From the cell containing the given text, extract its center point as [x, y] coordinate. 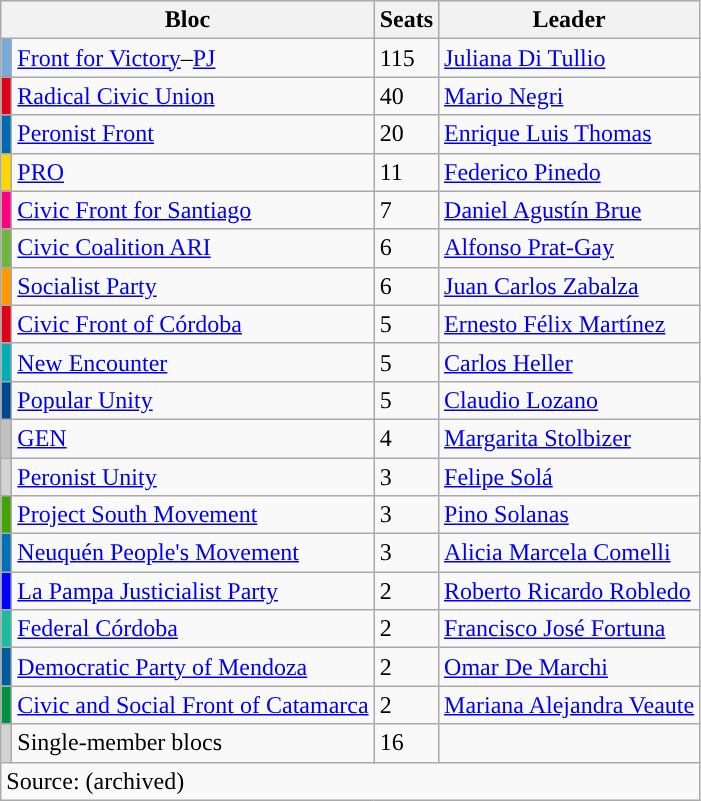
Peronist Unity [193, 477]
Ernesto Félix Martínez [570, 324]
Roberto Ricardo Robledo [570, 591]
Socialist Party [193, 286]
Mario Negri [570, 96]
Margarita Stolbizer [570, 438]
Seats [406, 20]
Enrique Luis Thomas [570, 134]
40 [406, 96]
Civic Front of Córdoba [193, 324]
Alfonso Prat-Gay [570, 248]
20 [406, 134]
Project South Movement [193, 515]
Neuquén People's Movement [193, 553]
Peronist Front [193, 134]
7 [406, 210]
Felipe Solá [570, 477]
Federico Pinedo [570, 172]
GEN [193, 438]
Radical Civic Union [193, 96]
Democratic Party of Mendoza [193, 667]
4 [406, 438]
Carlos Heller [570, 362]
Juan Carlos Zabalza [570, 286]
Daniel Agustín Brue [570, 210]
Civic Coalition ARI [193, 248]
Front for Victory–PJ [193, 58]
Juliana Di Tullio [570, 58]
Popular Unity [193, 400]
La Pampa Justicialist Party [193, 591]
Civic and Social Front of Catamarca [193, 705]
Source: (archived) [350, 781]
Alicia Marcela Comelli [570, 553]
Single-member blocs [193, 743]
Pino Solanas [570, 515]
11 [406, 172]
Leader [570, 20]
Claudio Lozano [570, 400]
New Encounter [193, 362]
PRO [193, 172]
Federal Córdoba [193, 629]
Francisco José Fortuna [570, 629]
Omar De Marchi [570, 667]
Bloc [188, 20]
115 [406, 58]
16 [406, 743]
Civic Front for Santiago [193, 210]
Mariana Alejandra Veaute [570, 705]
